Extract the (x, y) coordinate from the center of the cell holding the provided text.  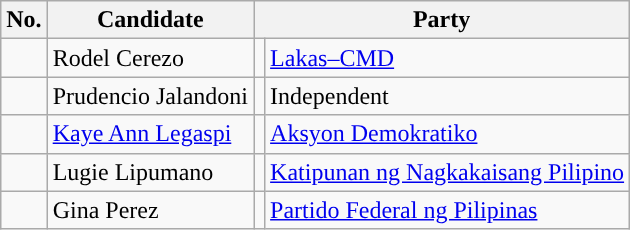
Aksyon Demokratiko (448, 134)
Prudencio Jalandoni (150, 96)
Gina Perez (150, 210)
No. (24, 20)
Party (442, 20)
Candidate (150, 20)
Independent (448, 96)
Kaye Ann Legaspi (150, 134)
Lugie Lipumano (150, 172)
Lakas–CMD (448, 58)
Katipunan ng Nagkakaisang Pilipino (448, 172)
Rodel Cerezo (150, 58)
Partido Federal ng Pilipinas (448, 210)
